Determine the [x, y] coordinate at the center of the cell enclosing the given text.  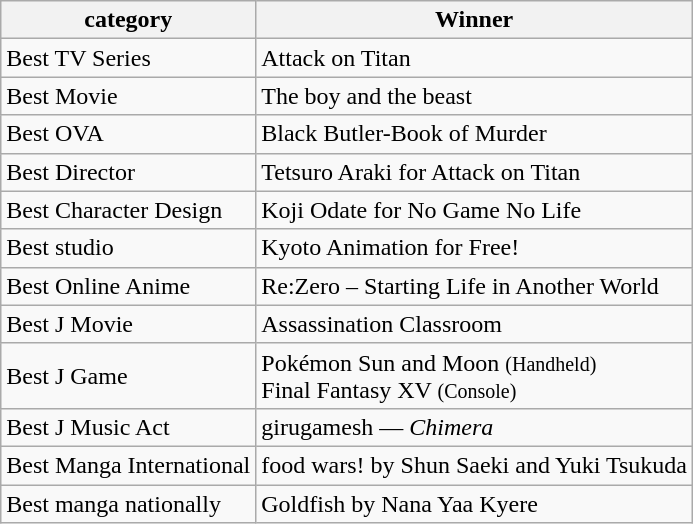
Goldfish by Nana Yaa Kyere [474, 503]
Black Butler-Book of Murder [474, 134]
Best manga nationally [128, 503]
Re:Zero – Starting Life in Another World [474, 286]
food wars! by Shun Saeki and Yuki Tsukuda [474, 465]
Best Movie [128, 96]
Assassination Classroom [474, 324]
Best TV Series [128, 58]
Best J Game [128, 376]
Pokémon Sun and Moon (Handheld)Final Fantasy XV (Console) [474, 376]
Best OVA [128, 134]
The boy and the beast [474, 96]
Best J Music Act [128, 427]
Best Director [128, 172]
Koji Odate for No Game No Life [474, 210]
Best J Movie [128, 324]
Best studio [128, 248]
Best Manga International [128, 465]
category [128, 20]
Attack on Titan [474, 58]
Best Online Anime [128, 286]
Kyoto Animation for Free! [474, 248]
Tetsuro Araki for Attack on Titan [474, 172]
girugamesh — Chimera [474, 427]
Winner [474, 20]
Best Character Design [128, 210]
